Pinpoint the cell where the given text exists, returning its (X, Y) midpoint coordinate. 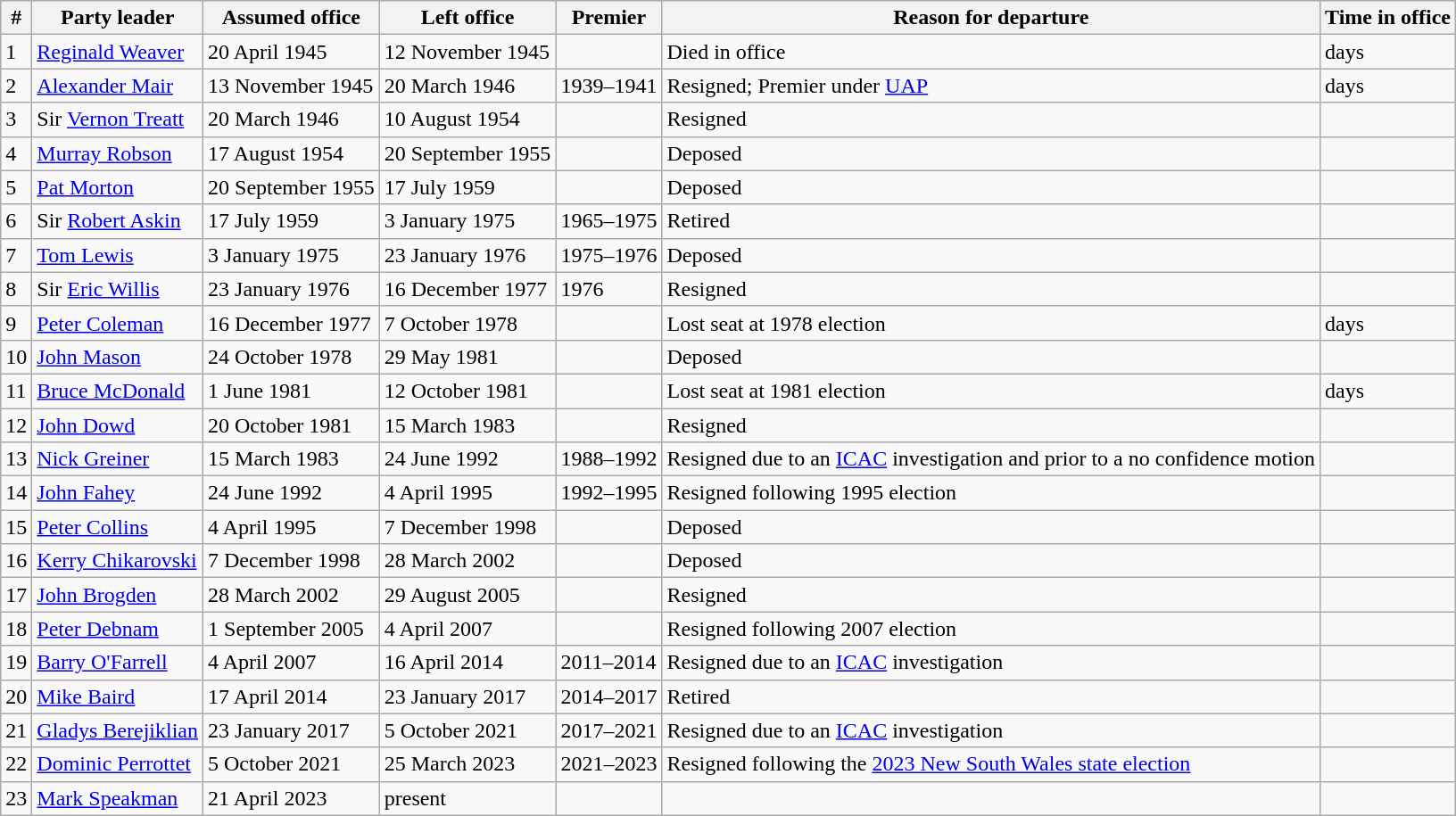
Kerry Chikarovski (118, 561)
12 October 1981 (467, 391)
9 (16, 323)
Sir Vernon Treatt (118, 120)
Time in office (1388, 18)
4 (16, 153)
John Fahey (118, 493)
3 (16, 120)
29 May 1981 (467, 357)
12 (16, 425)
16 (16, 561)
Mark Speakman (118, 798)
24 October 1978 (292, 357)
2021–2023 (608, 764)
1 June 1981 (292, 391)
20 (16, 696)
Bruce McDonald (118, 391)
7 October 1978 (467, 323)
21 April 2023 (292, 798)
Resigned following 2007 election (991, 629)
1988–1992 (608, 459)
1965–1975 (608, 221)
20 April 1945 (292, 52)
17 August 1954 (292, 153)
1992–1995 (608, 493)
present (467, 798)
17 April 2014 (292, 696)
Resigned due to an ICAC investigation and prior to a no confidence motion (991, 459)
10 (16, 357)
1 September 2005 (292, 629)
11 (16, 391)
2011–2014 (608, 663)
16 April 2014 (467, 663)
Assumed office (292, 18)
Murray Robson (118, 153)
Barry O'Farrell (118, 663)
Dominic Perrottet (118, 764)
Reason for departure (991, 18)
18 (16, 629)
John Mason (118, 357)
Died in office (991, 52)
Lost seat at 1978 election (991, 323)
12 November 1945 (467, 52)
2 (16, 86)
Reginald Weaver (118, 52)
Mike Baird (118, 696)
21 (16, 730)
13 November 1945 (292, 86)
Peter Coleman (118, 323)
6 (16, 221)
2014–2017 (608, 696)
19 (16, 663)
# (16, 18)
Peter Debnam (118, 629)
John Brogden (118, 595)
Left office (467, 18)
29 August 2005 (467, 595)
Party leader (118, 18)
Alexander Mair (118, 86)
22 (16, 764)
20 October 1981 (292, 425)
15 (16, 527)
Resigned following 1995 election (991, 493)
Sir Robert Askin (118, 221)
Nick Greiner (118, 459)
Gladys Berejiklian (118, 730)
Resigned; Premier under UAP (991, 86)
Peter Collins (118, 527)
5 (16, 187)
Lost seat at 1981 election (991, 391)
10 August 1954 (467, 120)
8 (16, 289)
1976 (608, 289)
23 (16, 798)
John Dowd (118, 425)
17 (16, 595)
Premier (608, 18)
25 March 2023 (467, 764)
14 (16, 493)
2017–2021 (608, 730)
Tom Lewis (118, 255)
1 (16, 52)
1975–1976 (608, 255)
7 (16, 255)
1939–1941 (608, 86)
Sir Eric Willis (118, 289)
Pat Morton (118, 187)
Resigned following the 2023 New South Wales state election (991, 764)
13 (16, 459)
